Find where the given text appears and provide that cell's center as [X, Y] coordinate. 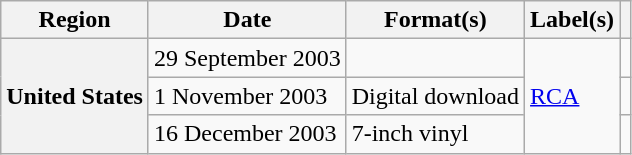
Region [75, 20]
United States [75, 96]
Date [247, 20]
RCA [572, 96]
Digital download [435, 96]
Format(s) [435, 20]
29 September 2003 [247, 58]
1 November 2003 [247, 96]
7-inch vinyl [435, 134]
Label(s) [572, 20]
16 December 2003 [247, 134]
